Provide the [X, Y] coordinate of the cell's center where the given text is located.  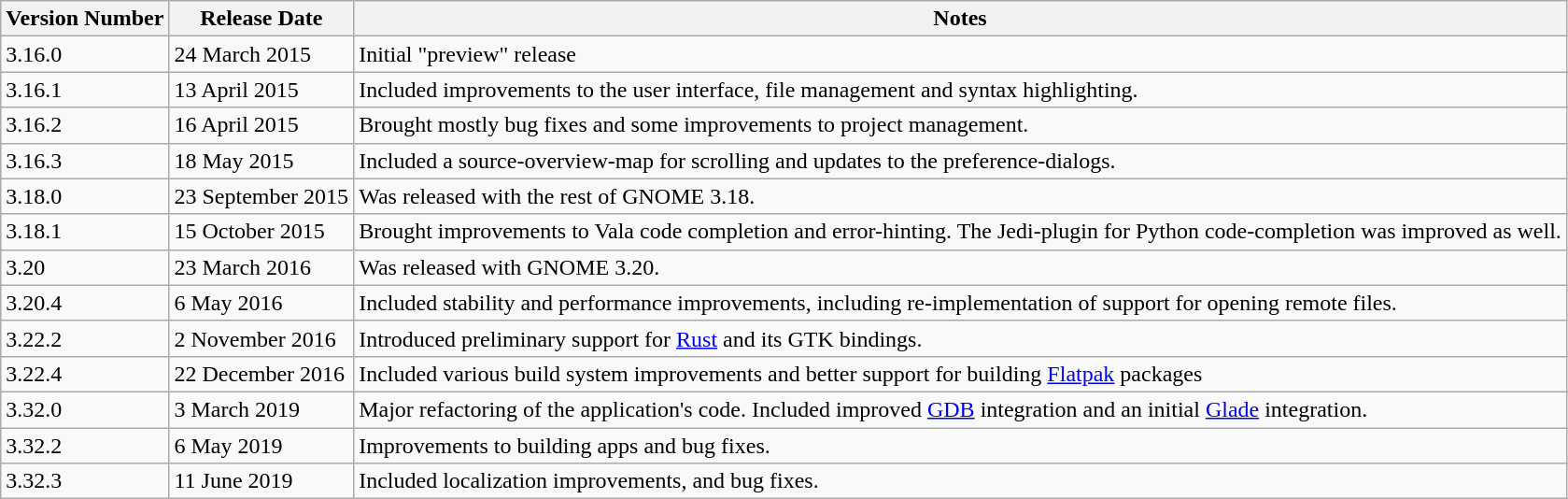
Notes [960, 19]
Brought improvements to Vala code completion and error-hinting. The Jedi-plugin for Python code-completion was improved as well. [960, 232]
22 December 2016 [261, 374]
Was released with the rest of GNOME 3.18. [960, 196]
Introduced preliminary support for Rust and its GTK bindings. [960, 338]
Improvements to building apps and bug fixes. [960, 446]
3.16.3 [85, 161]
6 May 2016 [261, 303]
24 March 2015 [261, 54]
Was released with GNOME 3.20. [960, 267]
Initial "preview" release [960, 54]
3.16.2 [85, 125]
Version Number [85, 19]
15 October 2015 [261, 232]
23 March 2016 [261, 267]
3.18.0 [85, 196]
3.32.3 [85, 481]
18 May 2015 [261, 161]
23 September 2015 [261, 196]
Included stability and performance improvements, including re-implementation of support for opening remote files. [960, 303]
3.20 [85, 267]
Included improvements to the user interface, file management and syntax highlighting. [960, 90]
Major refactoring of the application's code. Included improved GDB integration and an initial Glade integration. [960, 409]
6 May 2019 [261, 446]
13 April 2015 [261, 90]
3.32.0 [85, 409]
3.20.4 [85, 303]
3.16.1 [85, 90]
3.22.4 [85, 374]
2 November 2016 [261, 338]
11 June 2019 [261, 481]
Included localization improvements, and bug fixes. [960, 481]
3.18.1 [85, 232]
Brought mostly bug fixes and some improvements to project management. [960, 125]
3.16.0 [85, 54]
3.22.2 [85, 338]
3.32.2 [85, 446]
Included a source-overview-map for scrolling and updates to the preference-dialogs. [960, 161]
16 April 2015 [261, 125]
3 March 2019 [261, 409]
Included various build system improvements and better support for building Flatpak packages [960, 374]
Release Date [261, 19]
